Extract the [X, Y] coordinate from the center of the cell holding the provided text.  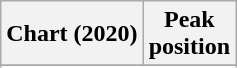
Peakposition [189, 34]
Chart (2020) [72, 34]
